Provide the [x, y] coordinate of the cell's center where the given text is located.  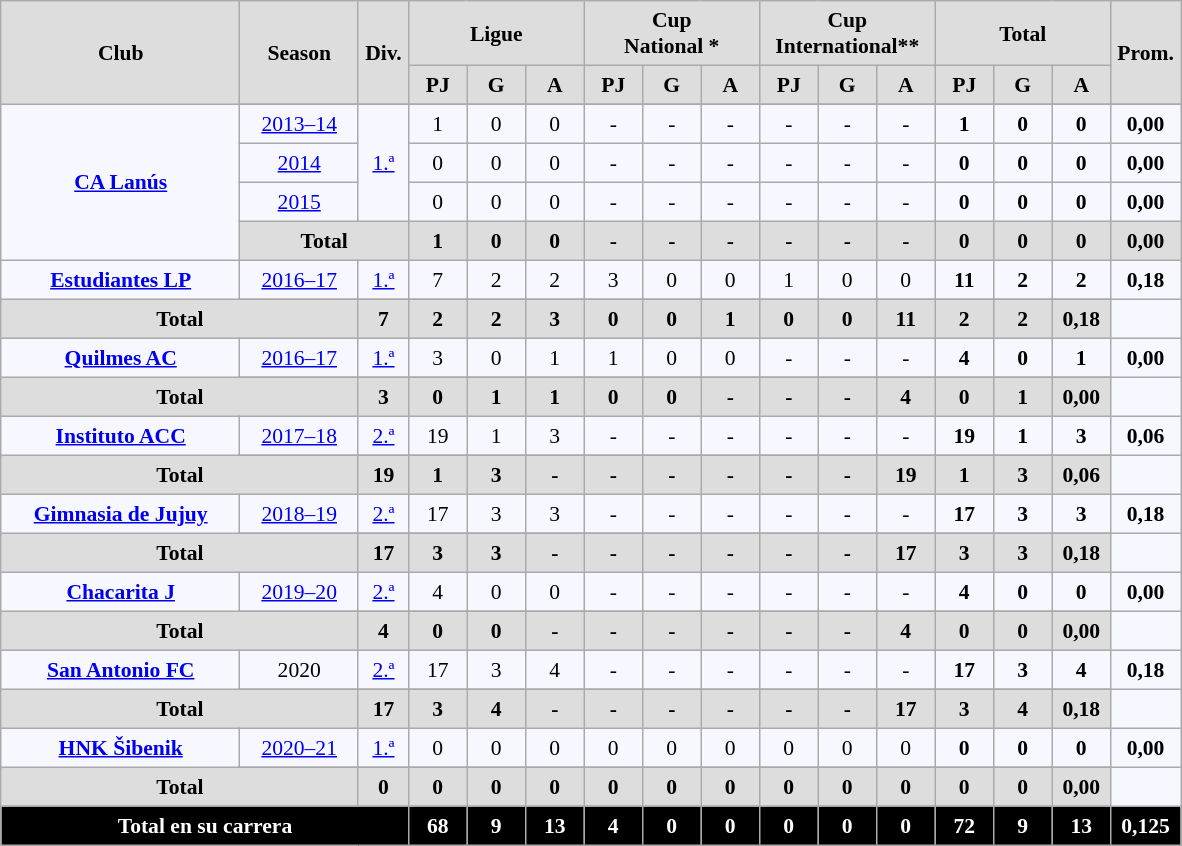
Gimnasia de Jujuy [120, 514]
2013–14 [299, 124]
Estudiantes LP [120, 280]
CupInternational** [848, 33]
2020 [299, 670]
HNK Šibenik [120, 748]
CupNational * [672, 33]
Prom. [1146, 53]
2014 [299, 164]
0,125 [1146, 826]
2018–19 [299, 514]
Total en su carrera [204, 826]
68 [438, 826]
Instituto ACC [120, 436]
San Antonio FC [120, 670]
2015 [299, 202]
72 [964, 826]
2020–21 [299, 748]
Chacarita J [120, 592]
CA Lanús [120, 183]
Div. [383, 53]
Club [120, 53]
Ligue [497, 33]
2017–18 [299, 436]
Quilmes AC [120, 358]
Season [299, 53]
2019–20 [299, 592]
